From the cell containing the given text, extract its center point as [x, y] coordinate. 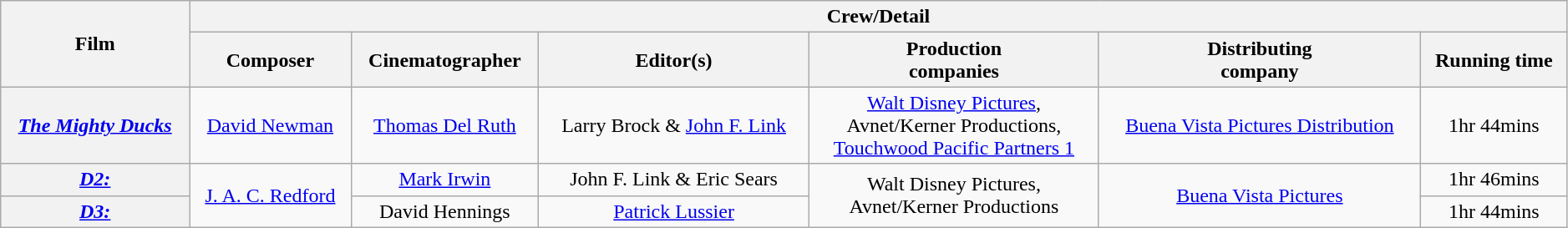
Running time [1494, 60]
D2: [95, 180]
Crew/Detail [879, 17]
The Mighty Ducks [95, 125]
Walt Disney Pictures,Avnet/Kerner Productions,Touchwood Pacific Partners 1 [954, 125]
1hr 46mins [1494, 180]
Editor(s) [674, 60]
Composer [271, 60]
David Newman [271, 125]
Buena Vista Pictures [1260, 195]
Mark Irwin [444, 180]
D3: [95, 211]
Walt Disney Pictures,Avnet/Kerner Productions [954, 195]
David Hennings [444, 211]
Cinematographer [444, 60]
Thomas Del Ruth [444, 125]
Patrick Lussier [674, 211]
Larry Brock & John F. Link [674, 125]
Film [95, 43]
Buena Vista Pictures Distribution [1260, 125]
Distributing company [1260, 60]
Production companies [954, 60]
J. A. C. Redford [271, 195]
John F. Link & Eric Sears [674, 180]
